Scan for the cell matching the given text and deliver its [X, Y] coordinate at center. 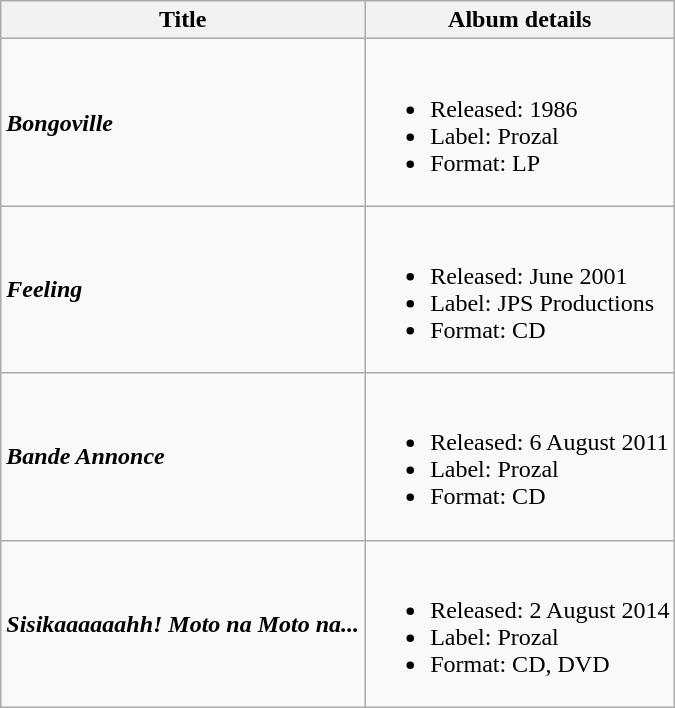
Bande Annonce [183, 456]
Album details [520, 20]
Released: 1986Label: ProzalFormat: LP [520, 122]
Released: June 2001Label: JPS ProductionsFormat: CD [520, 290]
Bongoville [183, 122]
Title [183, 20]
Feeling [183, 290]
Released: 2 August 2014Label: ProzalFormat: CD, DVD [520, 624]
Sisikaaaaaahh! Moto na Moto na... [183, 624]
Released: 6 August 2011Label: ProzalFormat: CD [520, 456]
